Return (x, y) of the center of cell containing provided text 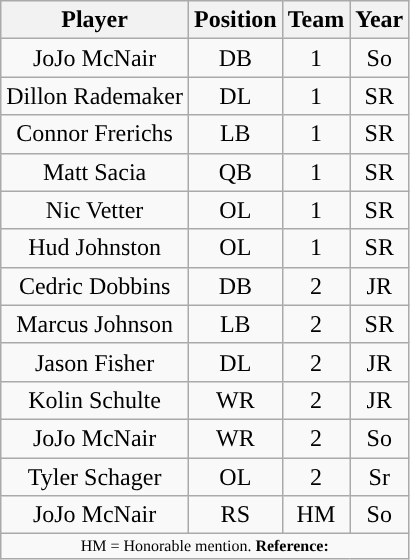
HM (316, 515)
Marcus Johnson (95, 324)
Dillon Rademaker (95, 96)
Kolin Schulte (95, 400)
Team (316, 20)
Matt Sacia (95, 172)
Position (235, 20)
Connor Frerichs (95, 134)
Tyler Schager (95, 477)
HM = Honorable mention. Reference: (205, 546)
QB (235, 172)
Year (380, 20)
Player (95, 20)
RS (235, 515)
Jason Fisher (95, 362)
Sr (380, 477)
Cedric Dobbins (95, 286)
Nic Vetter (95, 210)
Hud Johnston (95, 248)
